Determine the [X, Y] coordinate at the center of the cell enclosing the given text.  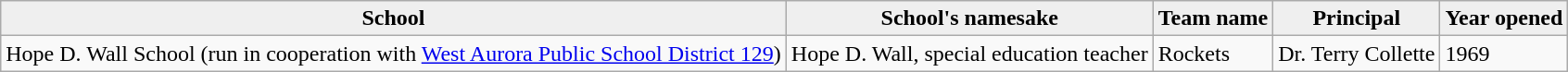
Rockets [1213, 54]
Hope D. Wall School (run in cooperation with West Aurora Public School District 129) [394, 54]
Team name [1213, 18]
Year opened [1504, 18]
Hope D. Wall, special education teacher [969, 54]
1969 [1504, 54]
School [394, 18]
Principal [1357, 18]
School's namesake [969, 18]
Dr. Terry Collette [1357, 54]
